Return [X, Y] of the center of cell containing provided text 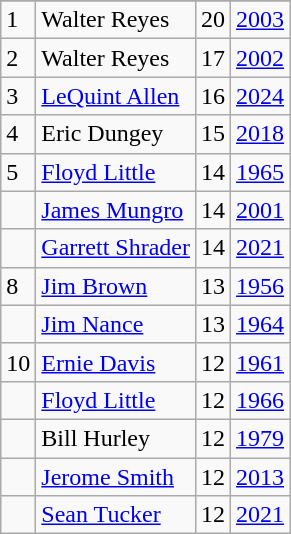
4 [18, 134]
Garrett Shrader [116, 248]
2013 [260, 477]
15 [212, 134]
Jim Nance [116, 324]
Jerome Smith [116, 477]
1956 [260, 286]
5 [18, 172]
1 [18, 20]
LeQuint Allen [116, 96]
Eric Dungey [116, 134]
2024 [260, 96]
1964 [260, 324]
2002 [260, 58]
Jim Brown [116, 286]
1965 [260, 172]
James Mungro [116, 210]
2 [18, 58]
1979 [260, 438]
Bill Hurley [116, 438]
2003 [260, 20]
17 [212, 58]
1966 [260, 400]
8 [18, 286]
Ernie Davis [116, 362]
Sean Tucker [116, 515]
16 [212, 96]
20 [212, 20]
1961 [260, 362]
2001 [260, 210]
3 [18, 96]
2018 [260, 134]
10 [18, 362]
